Identify which cell holds the provided text, then report its (x, y) central coordinate. 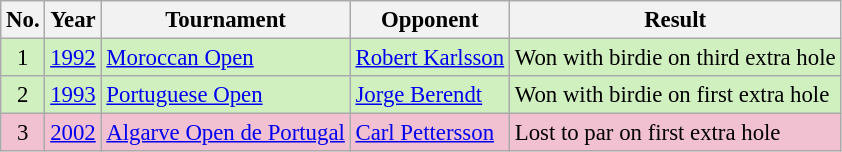
1993 (73, 95)
2 (23, 95)
No. (23, 20)
Robert Karlsson (430, 58)
Moroccan Open (226, 58)
Tournament (226, 20)
Carl Pettersson (430, 133)
Portuguese Open (226, 95)
Won with birdie on first extra hole (674, 95)
Lost to par on first extra hole (674, 133)
Won with birdie on third extra hole (674, 58)
1 (23, 58)
Jorge Berendt (430, 95)
1992 (73, 58)
Opponent (430, 20)
3 (23, 133)
Result (674, 20)
Year (73, 20)
Algarve Open de Portugal (226, 133)
2002 (73, 133)
